Detect which cell encompasses the target text, then output its (x, y) center coordinate. 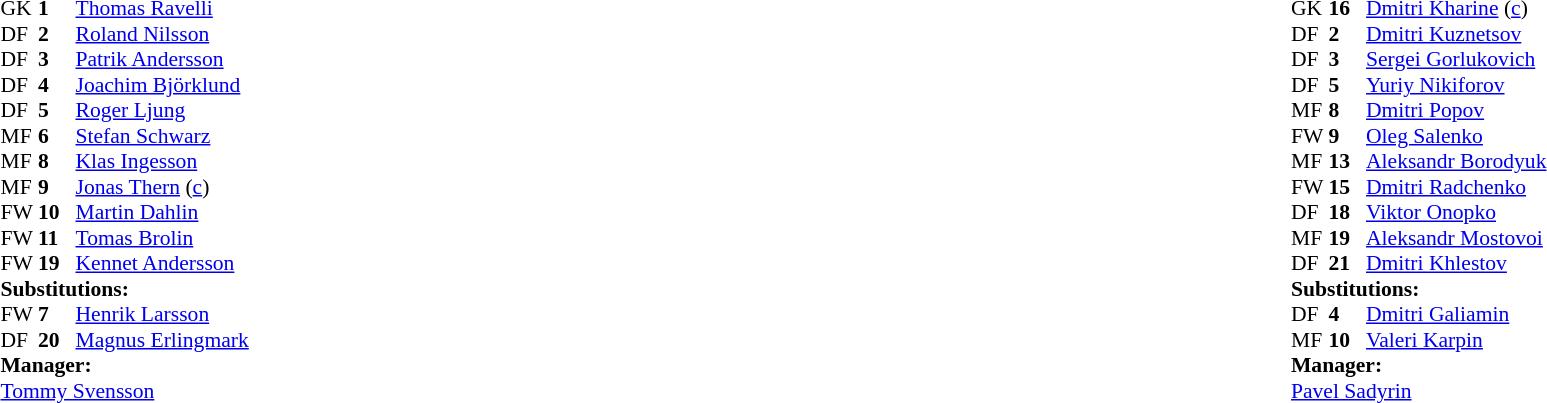
Kennet Andersson (162, 263)
Henrik Larsson (162, 315)
Tomas Brolin (162, 238)
Magnus Erlingmark (162, 340)
Dmitri Radchenko (1456, 187)
Klas Ingesson (162, 161)
Viktor Onopko (1456, 213)
7 (57, 315)
Roland Nilsson (162, 34)
Dmitri Kuznetsov (1456, 34)
Valeri Karpin (1456, 340)
21 (1347, 263)
Dmitri Khlestov (1456, 263)
6 (57, 136)
Joachim Björklund (162, 85)
Martin Dahlin (162, 213)
Jonas Thern (c) (162, 187)
Stefan Schwarz (162, 136)
Oleg Salenko (1456, 136)
Aleksandr Borodyuk (1456, 161)
Dmitri Galiamin (1456, 315)
Dmitri Popov (1456, 111)
13 (1347, 161)
11 (57, 238)
Aleksandr Mostovoi (1456, 238)
Patrik Andersson (162, 59)
Sergei Gorlukovich (1456, 59)
Roger Ljung (162, 111)
18 (1347, 213)
20 (57, 340)
15 (1347, 187)
Yuriy Nikiforov (1456, 85)
